Return the (x, y) coordinate for the center point of the cell that contains the specified text.  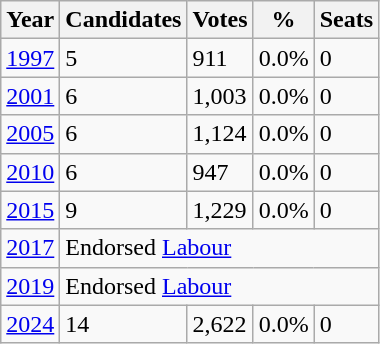
2010 (30, 172)
14 (124, 324)
% (284, 20)
Seats (346, 20)
2,622 (220, 324)
911 (220, 58)
5 (124, 58)
1,124 (220, 134)
2001 (30, 96)
Year (30, 20)
2015 (30, 210)
Candidates (124, 20)
1,229 (220, 210)
2005 (30, 134)
2017 (30, 248)
9 (124, 210)
Votes (220, 20)
1,003 (220, 96)
1997 (30, 58)
947 (220, 172)
2024 (30, 324)
2019 (30, 286)
